Determine the [X, Y] coordinate at the center of the cell enclosing the given text.  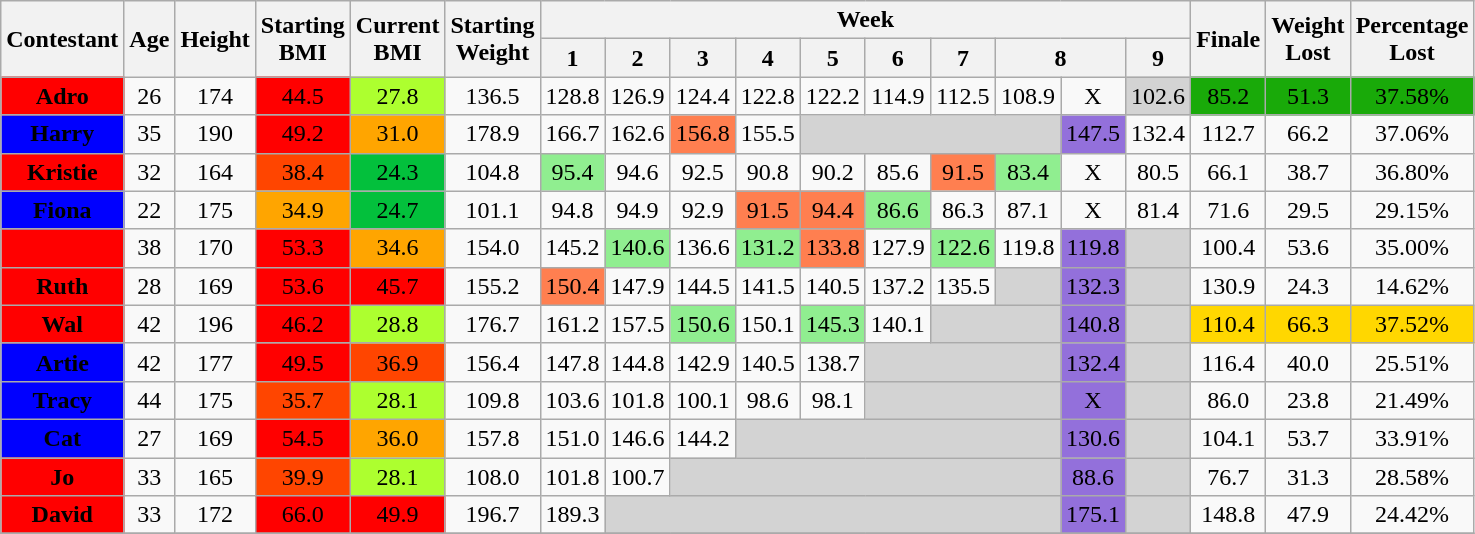
66.1 [1228, 172]
3 [702, 58]
140.6 [638, 248]
CurrentBMI [398, 39]
90.2 [832, 172]
Jo [62, 477]
165 [215, 477]
144.2 [702, 438]
127.9 [898, 248]
44.5 [302, 96]
135.5 [962, 286]
88.6 [1092, 477]
85.2 [1228, 96]
85.6 [898, 172]
102.6 [1158, 96]
Cat [62, 438]
Contestant [62, 39]
31.0 [398, 134]
38.7 [1308, 172]
Finale [1228, 39]
122.2 [832, 96]
45.7 [398, 286]
155.2 [492, 286]
49.2 [302, 134]
147.5 [1092, 134]
53.3 [302, 248]
27.8 [398, 96]
22 [150, 210]
49.5 [302, 362]
86.0 [1228, 400]
25.51% [1412, 362]
44 [150, 400]
90.8 [768, 172]
33.91% [1412, 438]
133.8 [832, 248]
166.7 [572, 134]
110.4 [1228, 324]
175.1 [1092, 515]
27 [150, 438]
36.9 [398, 362]
38.4 [302, 172]
47.9 [1308, 515]
150.4 [572, 286]
103.6 [572, 400]
100.1 [702, 400]
131.2 [768, 248]
5 [832, 58]
6 [898, 58]
98.1 [832, 400]
146.6 [638, 438]
140.8 [1092, 324]
95.4 [572, 172]
86.3 [962, 210]
36.0 [398, 438]
PercentageLost [1412, 39]
124.4 [702, 96]
174 [215, 96]
35.7 [302, 400]
Tracy [62, 400]
108.0 [492, 477]
156.4 [492, 362]
Kristie [62, 172]
Fiona [62, 210]
155.5 [768, 134]
7 [962, 58]
92.9 [702, 210]
71.6 [1228, 210]
92.5 [702, 172]
98.6 [768, 400]
164 [215, 172]
145.3 [832, 324]
80.5 [1158, 172]
28.58% [1412, 477]
147.9 [638, 286]
86.6 [898, 210]
114.9 [898, 96]
136.5 [492, 96]
29.5 [1308, 210]
34.9 [302, 210]
37.52% [1412, 324]
36.80% [1412, 172]
40.0 [1308, 362]
51.3 [1308, 96]
94.4 [832, 210]
24.42% [1412, 515]
112.7 [1228, 134]
156.8 [702, 134]
39.9 [302, 477]
Height [215, 39]
144.8 [638, 362]
128.8 [572, 96]
112.5 [962, 96]
StartingBMI [302, 39]
101.1 [492, 210]
76.7 [1228, 477]
94.9 [638, 210]
Artie [62, 362]
34.6 [398, 248]
38 [150, 248]
66.3 [1308, 324]
31.3 [1308, 477]
177 [215, 362]
140.1 [898, 324]
116.4 [1228, 362]
109.8 [492, 400]
190 [215, 134]
1 [572, 58]
2 [638, 58]
35.00% [1412, 248]
161.2 [572, 324]
53.7 [1308, 438]
Wal [62, 324]
108.9 [1028, 96]
104.8 [492, 172]
144.5 [702, 286]
94.6 [638, 172]
132.3 [1092, 286]
157.5 [638, 324]
151.0 [572, 438]
87.1 [1028, 210]
Age [150, 39]
162.6 [638, 134]
David [62, 515]
104.1 [1228, 438]
148.8 [1228, 515]
136.6 [702, 248]
172 [215, 515]
WeightLost [1308, 39]
14.62% [1412, 286]
Adro [62, 96]
145.2 [572, 248]
126.9 [638, 96]
29.15% [1412, 210]
StartingWeight [492, 39]
66.0 [302, 515]
54.5 [302, 438]
176.7 [492, 324]
9 [1158, 58]
141.5 [768, 286]
26 [150, 96]
178.9 [492, 134]
Ruth [62, 286]
137.2 [898, 286]
37.58% [1412, 96]
147.8 [572, 362]
150.1 [768, 324]
28.8 [398, 324]
37.06% [1412, 134]
83.4 [1028, 172]
32 [150, 172]
196.7 [492, 515]
100.4 [1228, 248]
46.2 [302, 324]
157.8 [492, 438]
142.9 [702, 362]
81.4 [1158, 210]
23.8 [1308, 400]
122.6 [962, 248]
49.9 [398, 515]
Week [866, 20]
122.8 [768, 96]
154.0 [492, 248]
189.3 [572, 515]
130.9 [1228, 286]
66.2 [1308, 134]
35 [150, 134]
28 [150, 286]
Harry [62, 134]
24.7 [398, 210]
4 [768, 58]
8 [1060, 58]
94.8 [572, 210]
170 [215, 248]
196 [215, 324]
21.49% [1412, 400]
150.6 [702, 324]
100.7 [638, 477]
138.7 [832, 362]
130.6 [1092, 438]
